Identify which cell holds the provided text, then report its [x, y] central coordinate. 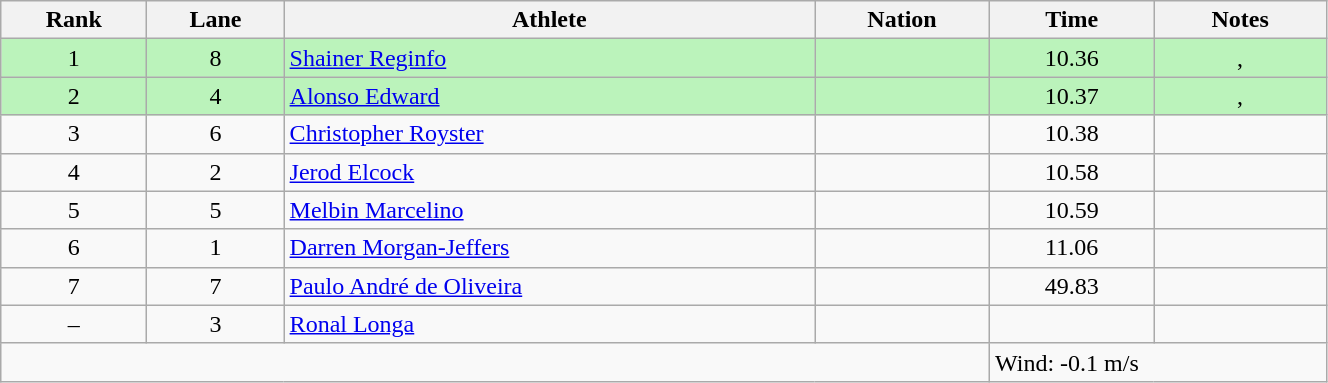
Alonso Edward [549, 96]
49.83 [1072, 286]
Athlete [549, 20]
Wind: -0.1 m/s [1158, 362]
Lane [216, 20]
11.06 [1072, 248]
Paulo André de Oliveira [549, 286]
Christopher Royster [549, 134]
10.38 [1072, 134]
Nation [902, 20]
Jerod Elcock [549, 172]
Rank [74, 20]
Shainer Reginfo [549, 58]
– [74, 324]
Melbin Marcelino [549, 210]
8 [216, 58]
10.59 [1072, 210]
10.36 [1072, 58]
Darren Morgan-Jeffers [549, 248]
Notes [1240, 20]
10.58 [1072, 172]
Ronal Longa [549, 324]
10.37 [1072, 96]
Time [1072, 20]
